Locate the cell with the specified text and output its (x, y) center coordinate. 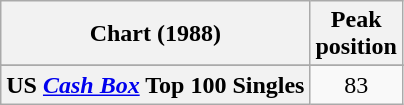
83 (356, 85)
US Cash Box Top 100 Singles (156, 85)
Peakposition (356, 34)
Chart (1988) (156, 34)
